Determine the [X, Y] coordinate at the center of the cell enclosing the given text.  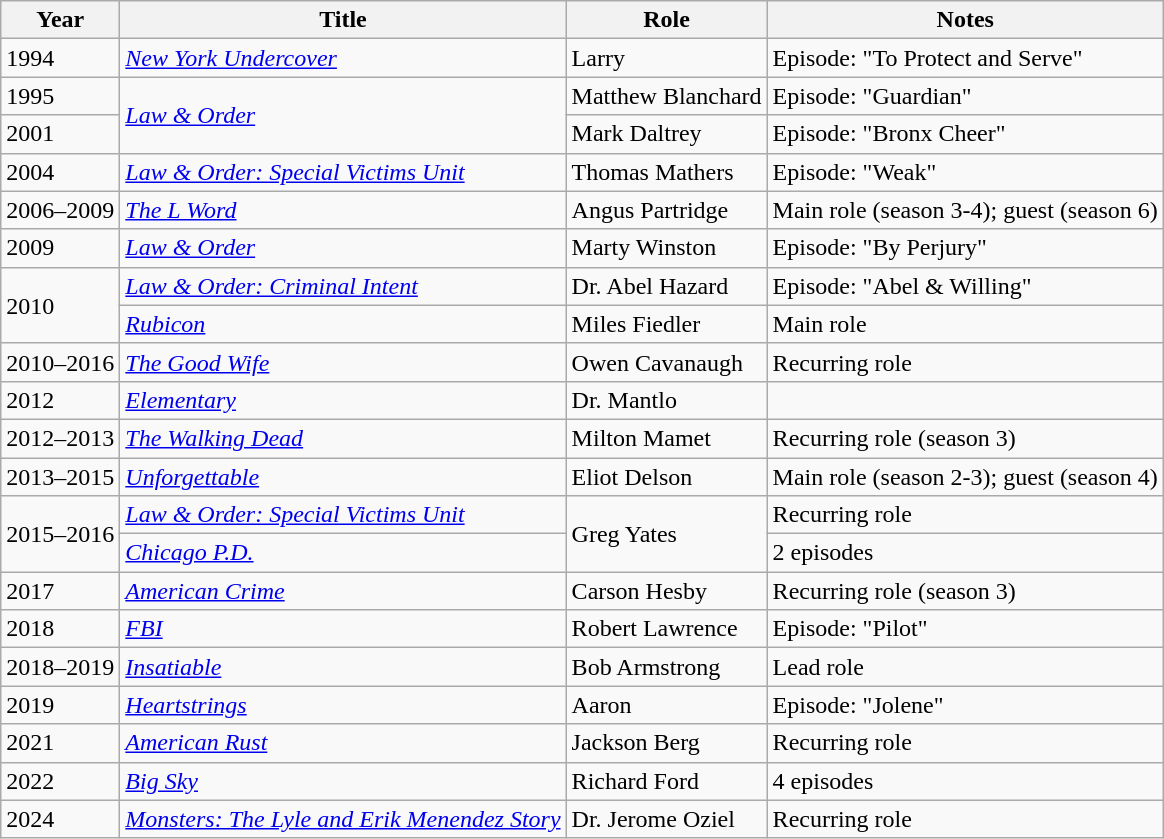
Eliot Delson [666, 477]
Insatiable [343, 667]
The Walking Dead [343, 438]
Owen Cavanaugh [666, 362]
Episode: "Guardian" [965, 96]
Main role (season 3-4); guest (season 6) [965, 210]
2015–2016 [60, 534]
Monsters: The Lyle and Erik Menendez Story [343, 819]
Notes [965, 20]
Bob Armstrong [666, 667]
Law & Order: Criminal Intent [343, 286]
2018–2019 [60, 667]
Robert Lawrence [666, 629]
Episode: "Pilot" [965, 629]
Episode: "Weak" [965, 172]
Year [60, 20]
2022 [60, 781]
2021 [60, 743]
Episode: "Bronx Cheer" [965, 134]
4 episodes [965, 781]
Greg Yates [666, 534]
2017 [60, 591]
Miles Fiedler [666, 324]
Marty Winston [666, 248]
FBI [343, 629]
New York Undercover [343, 58]
American Rust [343, 743]
1994 [60, 58]
Heartstrings [343, 705]
American Crime [343, 591]
Lead role [965, 667]
2012 [60, 400]
Dr. Abel Hazard [666, 286]
2018 [60, 629]
Milton Mamet [666, 438]
The L Word [343, 210]
2012–2013 [60, 438]
Episode: "Jolene" [965, 705]
Big Sky [343, 781]
Main role (season 2-3); guest (season 4) [965, 477]
Dr. Mantlo [666, 400]
Chicago P.D. [343, 553]
Dr. Jerome Oziel [666, 819]
Angus Partridge [666, 210]
Episode: "To Protect and Serve" [965, 58]
Carson Hesby [666, 591]
2 episodes [965, 553]
Elementary [343, 400]
2004 [60, 172]
Jackson Berg [666, 743]
Richard Ford [666, 781]
2024 [60, 819]
Rubicon [343, 324]
2013–2015 [60, 477]
2006–2009 [60, 210]
Role [666, 20]
2019 [60, 705]
Thomas Mathers [666, 172]
Episode: "By Perjury" [965, 248]
Aaron [666, 705]
Episode: "Abel & Willing" [965, 286]
Main role [965, 324]
Larry [666, 58]
Unforgettable [343, 477]
1995 [60, 96]
2010–2016 [60, 362]
Matthew Blanchard [666, 96]
Title [343, 20]
2009 [60, 248]
Mark Daltrey [666, 134]
2010 [60, 305]
2001 [60, 134]
The Good Wife [343, 362]
